Locate the cell with the specified text and output its (X, Y) center coordinate. 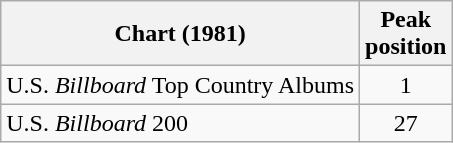
27 (406, 123)
Peakposition (406, 34)
U.S. Billboard Top Country Albums (180, 85)
Chart (1981) (180, 34)
U.S. Billboard 200 (180, 123)
1 (406, 85)
